Locate the cell with the specified text and output its [X, Y] center coordinate. 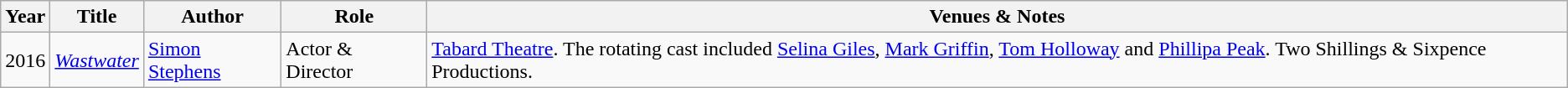
Actor & Director [354, 60]
Author [212, 17]
2016 [25, 60]
Role [354, 17]
Year [25, 17]
Tabard Theatre. The rotating cast included Selina Giles, Mark Griffin, Tom Holloway and Phillipa Peak. Two Shillings & Sixpence Productions. [998, 60]
Wastwater [97, 60]
Title [97, 17]
Venues & Notes [998, 17]
Simon Stephens [212, 60]
